Find where the given text appears and provide that cell's center as (X, Y) coordinate. 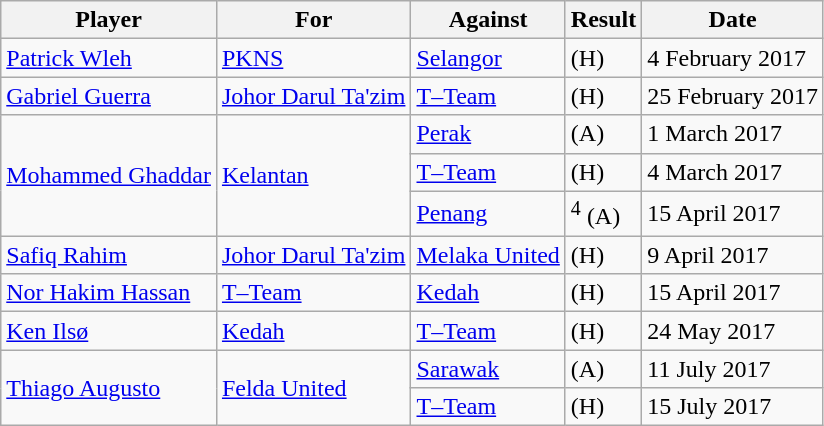
15 July 2017 (733, 407)
Melaka United (488, 255)
Sarawak (488, 369)
Felda United (314, 388)
4 (A) (603, 214)
Kelantan (314, 176)
4 February 2017 (733, 58)
Thiago Augusto (109, 388)
Date (733, 20)
9 April 2017 (733, 255)
4 March 2017 (733, 172)
Ken Ilsø (109, 331)
Nor Hakim Hassan (109, 293)
11 July 2017 (733, 369)
1 March 2017 (733, 134)
25 February 2017 (733, 96)
Selangor (488, 58)
Penang (488, 214)
Gabriel Guerra (109, 96)
Against (488, 20)
Player (109, 20)
Mohammed Ghaddar (109, 176)
Patrick Wleh (109, 58)
Perak (488, 134)
Safiq Rahim (109, 255)
Result (603, 20)
24 May 2017 (733, 331)
PKNS (314, 58)
For (314, 20)
